Extract the (x, y) coordinate from the center of the cell holding the provided text.  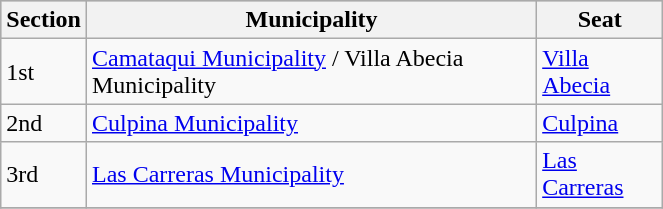
Culpina (600, 123)
3rd (44, 174)
Las Carreras Municipality (311, 174)
1st (44, 72)
Camataqui Municipality / Villa Abecia Municipality (311, 72)
2nd (44, 123)
Las Carreras (600, 174)
Municipality (311, 20)
Seat (600, 20)
Culpina Municipality (311, 123)
Villa Abecia (600, 72)
Section (44, 20)
